Locate the cell with the specified text and output its [x, y] center coordinate. 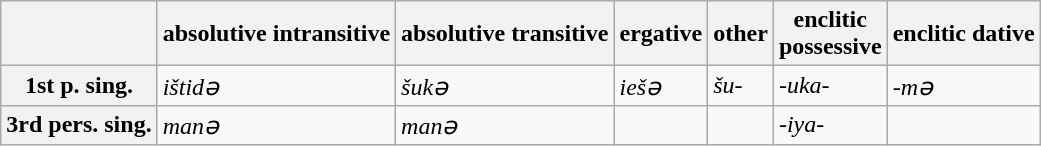
šu- [741, 86]
absolutive transitive [505, 34]
3rd pers. sing. [79, 125]
other [741, 34]
absolutive intransitive [276, 34]
encliticpossessive [830, 34]
enclitic dative [964, 34]
iešə [661, 86]
ergative [661, 34]
-iya- [830, 125]
šukə [505, 86]
1st p. sing. [79, 86]
ištidə [276, 86]
-mə [964, 86]
-uka- [830, 86]
